For the text-containing cell, return its midpoint in [x, y] coordinate format. 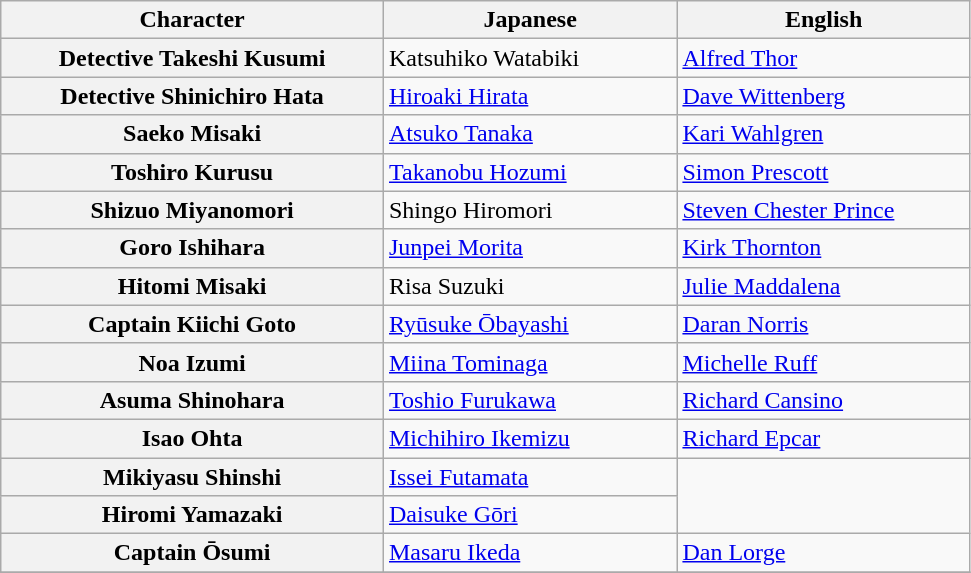
Alfred Thor [824, 58]
Risa Suzuki [530, 286]
Richard Epcar [824, 438]
Toshio Furukawa [530, 400]
Noa Izumi [192, 362]
Daisuke Gōri [530, 515]
Isao Ohta [192, 438]
Goro Ishihara [192, 248]
Dan Lorge [824, 553]
Simon Prescott [824, 172]
Michelle Ruff [824, 362]
Steven Chester Prince [824, 210]
Hiroaki Hirata [530, 96]
Takanobu Hozumi [530, 172]
Julie Maddalena [824, 286]
Kari Wahlgren [824, 134]
Kirk Thornton [824, 248]
Detective Takeshi Kusumi [192, 58]
Richard Cansino [824, 400]
Shingo Hiromori [530, 210]
English [824, 20]
Japanese [530, 20]
Asuma Shinohara [192, 400]
Katsuhiko Watabiki [530, 58]
Dave Wittenberg [824, 96]
Masaru Ikeda [530, 553]
Miina Tominaga [530, 362]
Atsuko Tanaka [530, 134]
Junpei Morita [530, 248]
Daran Norris [824, 324]
Shizuo Miyanomori [192, 210]
Hiromi Yamazaki [192, 515]
Issei Futamata [530, 477]
Toshiro Kurusu [192, 172]
Michihiro Ikemizu [530, 438]
Detective Shinichiro Hata [192, 96]
Ryūsuke Ōbayashi [530, 324]
Hitomi Misaki [192, 286]
Mikiyasu Shinshi [192, 477]
Captain Kiichi Goto [192, 324]
Saeko Misaki [192, 134]
Character [192, 20]
Captain Ōsumi [192, 553]
